Capture the cell that displays the provided text and extract its (x, y) central coordinate. 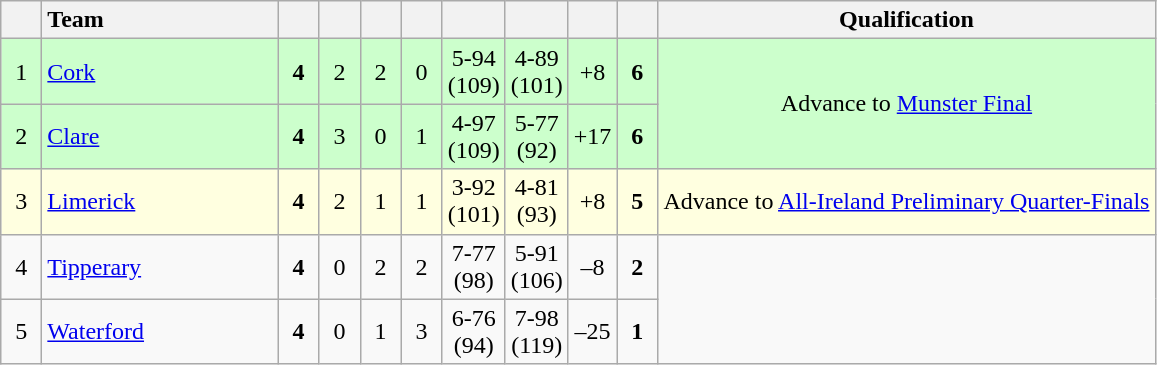
7-98 (119) (536, 332)
5-94 (109) (474, 72)
Advance to All-Ireland Preliminary Quarter-Finals (906, 202)
Cork (160, 72)
–25 (592, 332)
–8 (592, 266)
Qualification (906, 20)
4-81 (93) (536, 202)
6-76 (94) (474, 332)
4-89 (101) (536, 72)
7-77 (98) (474, 266)
Clare (160, 136)
Team (160, 20)
3-92 (101) (474, 202)
Tipperary (160, 266)
Waterford (160, 332)
4-97 (109) (474, 136)
5-91 (106) (536, 266)
+17 (592, 136)
Limerick (160, 202)
5-77 (92) (536, 136)
Advance to Munster Final (906, 104)
